Extract the [X, Y] coordinate from the center of the cell holding the provided text.  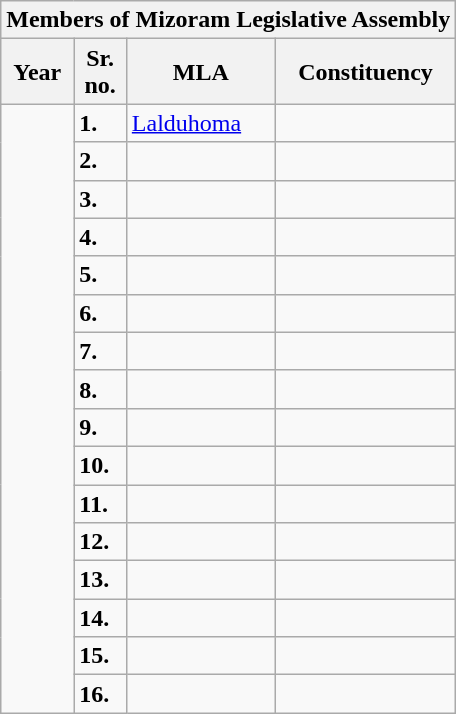
4. [100, 237]
Lalduhoma [200, 123]
10. [100, 465]
MLA [200, 72]
8. [100, 389]
16. [100, 694]
15. [100, 656]
5. [100, 275]
14. [100, 618]
Year [38, 72]
13. [100, 580]
Sr.no. [100, 72]
11. [100, 503]
9. [100, 427]
12. [100, 542]
6. [100, 313]
7. [100, 351]
3. [100, 199]
Constituency [365, 72]
2. [100, 161]
Members of Mizoram Legislative Assembly [228, 20]
1. [100, 123]
